Scan for the cell matching the given text and deliver its (x, y) coordinate at center. 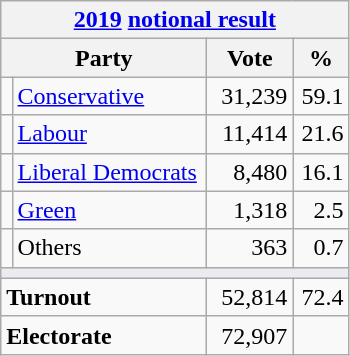
21.6 (321, 134)
Party (104, 58)
Turnout (104, 297)
2019 notional result (175, 20)
52,814 (250, 297)
Labour (110, 134)
Vote (250, 58)
% (321, 58)
72,907 (250, 335)
2.5 (321, 210)
16.1 (321, 172)
72.4 (321, 297)
Liberal Democrats (110, 172)
Green (110, 210)
1,318 (250, 210)
363 (250, 248)
0.7 (321, 248)
Others (110, 248)
Electorate (104, 335)
31,239 (250, 96)
59.1 (321, 96)
Conservative (110, 96)
11,414 (250, 134)
8,480 (250, 172)
